Pinpoint the cell where the given text exists, returning its (x, y) midpoint coordinate. 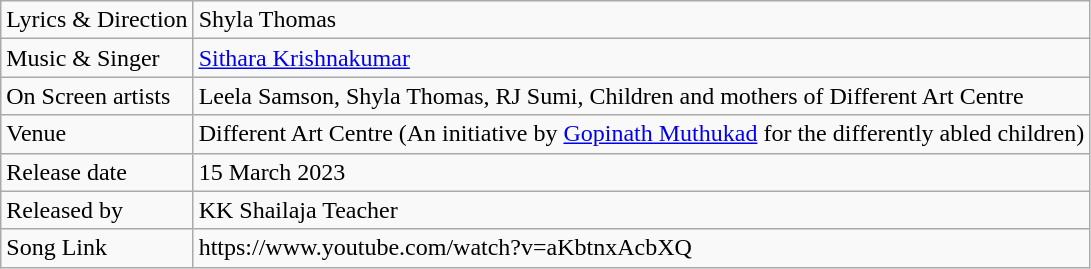
Lyrics & Direction (97, 20)
15 March 2023 (642, 172)
Release date (97, 172)
Released by (97, 210)
On Screen artists (97, 96)
Venue (97, 134)
https://www.youtube.com/watch?v=aKbtnxAcbXQ (642, 248)
Music & Singer (97, 58)
Sithara Krishnakumar (642, 58)
Leela Samson, Shyla Thomas, RJ Sumi, Children and mothers of Different Art Centre (642, 96)
Different Art Centre (An initiative by Gopinath Muthukad for the differently abled children) (642, 134)
Shyla Thomas (642, 20)
KK Shailaja Teacher (642, 210)
Song Link (97, 248)
